Extract the [x, y] coordinate from the center of the cell holding the provided text.  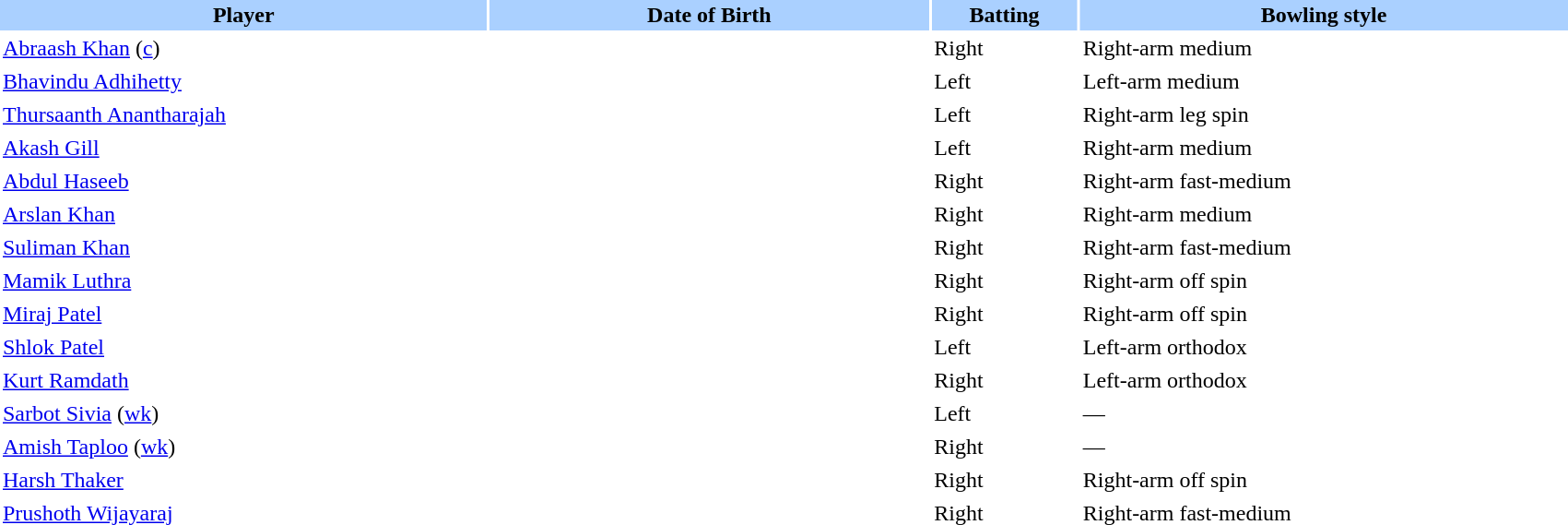
Right-arm leg spin [1324, 114]
Kurt Ramdath [243, 380]
Player [243, 15]
Bhavindu Adhihetty [243, 81]
Left-arm medium [1324, 81]
Thursaanth Anantharajah [243, 114]
Batting [1005, 15]
Bowling style [1324, 15]
Harsh Thaker [243, 480]
Shlok Patel [243, 347]
Miraj Patel [243, 314]
Mamik Luthra [243, 280]
Date of Birth [710, 15]
Akash Gill [243, 148]
Sarbot Sivia (wk) [243, 413]
Suliman Khan [243, 247]
Arslan Khan [243, 214]
Abraash Khan (c) [243, 48]
Abdul Haseeb [243, 181]
Amish Taploo (wk) [243, 447]
